Extract the [x, y] coordinate from the center of the cell holding the provided text.  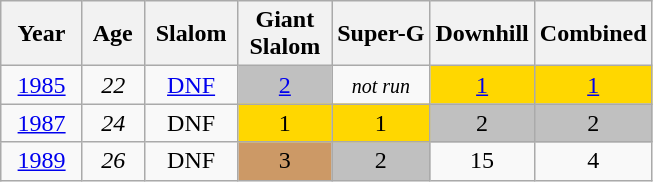
Slalom [191, 34]
Giant Slalom [285, 34]
24 [113, 123]
26 [113, 161]
Age [113, 34]
3 [285, 161]
22 [113, 85]
not run [381, 85]
Downhill [482, 34]
1985 [42, 85]
Combined [593, 34]
4 [593, 161]
Super-G [381, 34]
1987 [42, 123]
15 [482, 161]
Year [42, 34]
1989 [42, 161]
